Search for the cell housing the specified text and yield its (x, y) center coordinate. 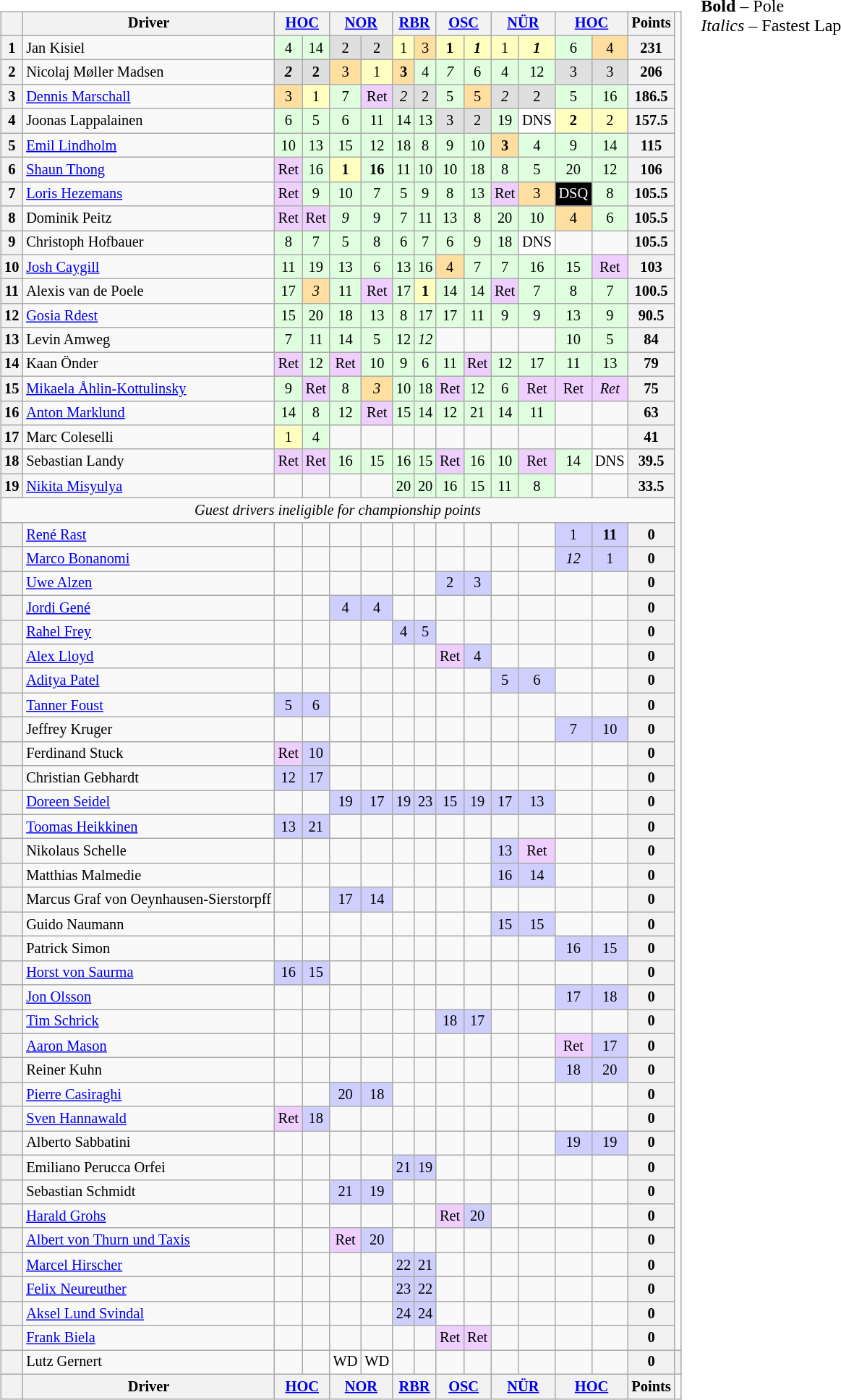
Guido Naumann (148, 924)
Tanner Foust (148, 705)
Loris Hezemans (148, 194)
115 (651, 145)
Mikaela Åhlin-Kottulinsky (148, 388)
Gosia Rdest (148, 316)
Marcel Hirscher (148, 1265)
Rahel Frey (148, 632)
Uwe Alzen (148, 584)
103 (651, 267)
Matthias Malmedie (148, 876)
Dominik Peitz (148, 218)
Nikolaus Schelle (148, 851)
Frank Biela (148, 1338)
84 (651, 340)
157.5 (651, 121)
Nicolaj Møller Madsen (148, 72)
Sven Hannawald (148, 1119)
Christian Gebhardt (148, 778)
Alexis van de Poele (148, 291)
Tim Schrick (148, 1022)
79 (651, 364)
Alberto Sabbatini (148, 1143)
Marc Coleselli (148, 437)
Kaan Önder (148, 364)
Jan Kisiel (148, 48)
33.5 (651, 486)
Sebastian Schmidt (148, 1192)
Patrick Simon (148, 949)
Levin Amweg (148, 340)
Doreen Seidel (148, 803)
Nikita Misyulya (148, 486)
106 (651, 170)
Aditya Patel (148, 680)
Anton Marklund (148, 413)
Guest drivers ineligible for championship points (337, 511)
Joonas Lappalainen (148, 121)
Horst von Saurma (148, 973)
206 (651, 72)
Marco Bonanomi (148, 559)
Emiliano Perucca Orfei (148, 1167)
Jordi Gené (148, 607)
Felix Neureuther (148, 1289)
Sebastian Landy (148, 461)
Shaun Thong (148, 170)
41 (651, 437)
Alex Lloyd (148, 657)
Lutz Gernert (148, 1362)
100.5 (651, 291)
Jon Olsson (148, 997)
75 (651, 388)
Christoph Hofbauer (148, 243)
Reiner Kuhn (148, 1070)
DSQ (573, 194)
90.5 (651, 316)
Pierre Casiraghi (148, 1095)
Toomas Heikkinen (148, 827)
Dennis Marschall (148, 97)
Marcus Graf von Oeynhausen-Sierstorpff (148, 900)
Harald Grohs (148, 1216)
63 (651, 413)
39.5 (651, 461)
Aksel Lund Svindal (148, 1313)
186.5 (651, 97)
Ferdinand Stuck (148, 754)
Josh Caygill (148, 267)
231 (651, 48)
Emil Lindholm (148, 145)
René Rast (148, 534)
Jeffrey Kruger (148, 730)
Aaron Mason (148, 1046)
Albert von Thurn und Taxis (148, 1240)
